Return (x, y) of the center of cell containing provided text 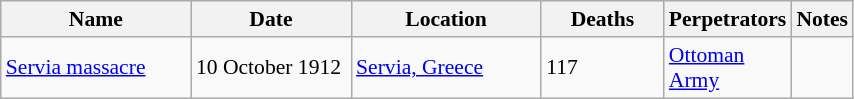
117 (602, 68)
Location (446, 19)
10 October 1912 (271, 68)
Notes (822, 19)
Perpetrators (728, 19)
Servia massacre (96, 68)
Name (96, 19)
Deaths (602, 19)
Servia, Greece (446, 68)
Date (271, 19)
Ottoman Army (728, 68)
